Extract the [X, Y] coordinate from the center of the cell holding the provided text.  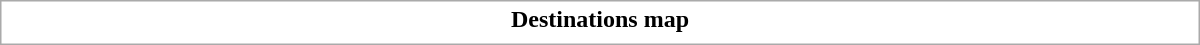
Destinations map [600, 19]
